Search for the cell housing the specified text and yield its (x, y) center coordinate. 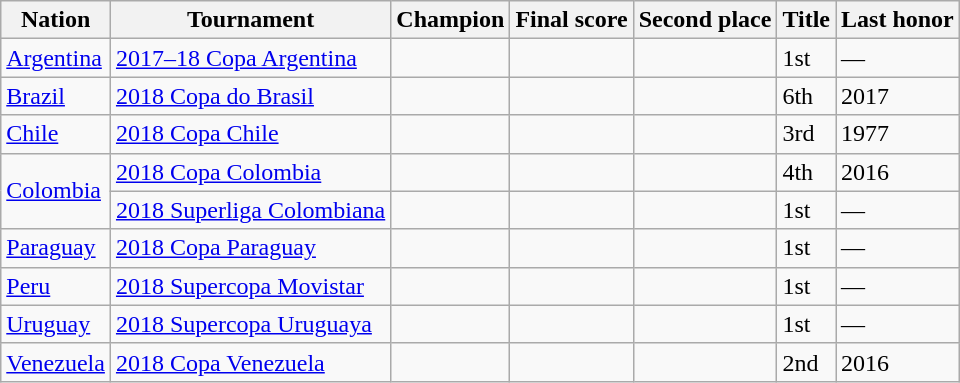
Title (806, 20)
2018 Copa Venezuela (250, 362)
2017–18 Copa Argentina (250, 58)
Last honor (898, 20)
2018 Copa Chile (250, 134)
2nd (806, 362)
Tournament (250, 20)
2018 Supercopa Uruguaya (250, 324)
Chile (56, 134)
Uruguay (56, 324)
Peru (56, 286)
Argentina (56, 58)
Final score (572, 20)
2017 (898, 96)
Second place (705, 20)
Paraguay (56, 248)
Nation (56, 20)
2018 Copa do Brasil (250, 96)
2018 Supercopa Movistar (250, 286)
2018 Copa Colombia (250, 172)
4th (806, 172)
1977 (898, 134)
6th (806, 96)
Venezuela (56, 362)
Colombia (56, 191)
2018 Copa Paraguay (250, 248)
3rd (806, 134)
2018 Superliga Colombiana (250, 210)
Champion (450, 20)
Brazil (56, 96)
